Scan for the cell matching the given text and deliver its [X, Y] coordinate at center. 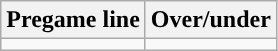
Pregame line [74, 20]
Over/under [210, 20]
